Identify which cell holds the provided text, then report its [x, y] central coordinate. 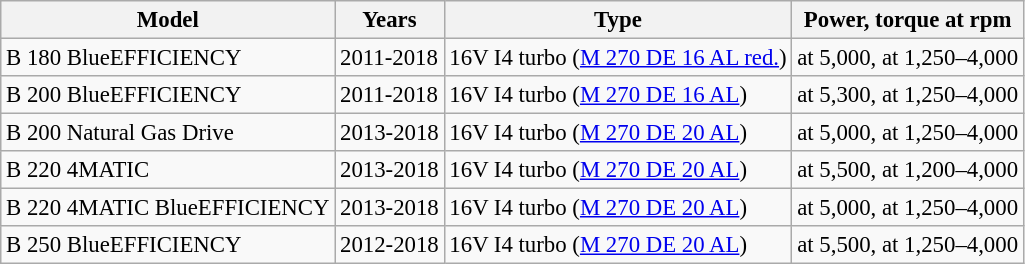
Model [168, 20]
16V I4 turbo (M 270 DE 16 AL) [618, 95]
B 220 4MATIC BlueEFFICIENCY [168, 208]
B 200 Natural Gas Drive [168, 133]
at 5,500, at 1,250–4,000 [908, 245]
at 5,500, at 1,200–4,000 [908, 170]
Power, torque at rpm [908, 20]
at 5,300, at 1,250–4,000 [908, 95]
16V I4 turbo (M 270 DE 16 AL red.) [618, 58]
B 250 BlueEFFICIENCY [168, 245]
B 180 BlueEFFICIENCY [168, 58]
2012-2018 [390, 245]
Years [390, 20]
Type [618, 20]
B 220 4MATIC [168, 170]
B 200 BlueEFFICIENCY [168, 95]
